Capture the cell that displays the provided text and extract its (X, Y) central coordinate. 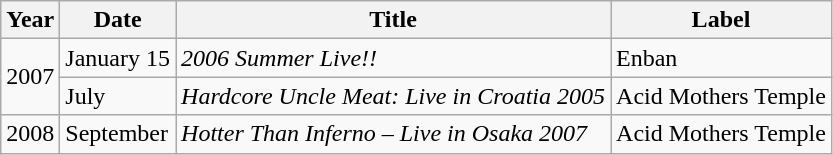
Date (118, 20)
Label (722, 20)
Enban (722, 58)
Hotter Than Inferno – Live in Osaka 2007 (394, 134)
2007 (30, 77)
July (118, 96)
2008 (30, 134)
2006 Summer Live!! (394, 58)
Title (394, 20)
September (118, 134)
January 15 (118, 58)
Hardcore Uncle Meat: Live in Croatia 2005 (394, 96)
Year (30, 20)
